From the cell containing the given text, extract its center point as (X, Y) coordinate. 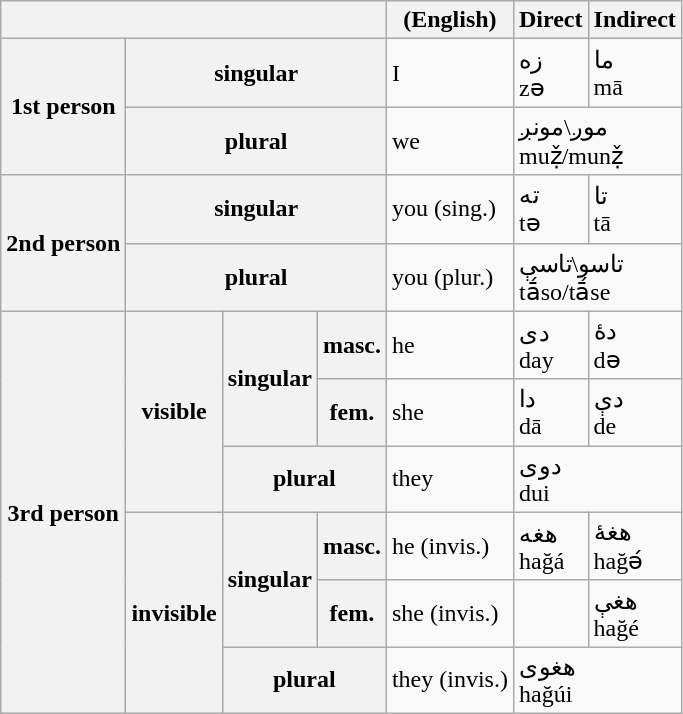
we (450, 141)
3rd person (64, 512)
دویdui (597, 480)
she (450, 412)
دیday (550, 345)
2nd person (64, 243)
تاtā (634, 209)
1st person (64, 107)
ماmā (634, 73)
داdā (550, 412)
زهzə (550, 73)
هغۀhağә́ (634, 546)
Direct (550, 20)
you (plur.) (450, 277)
هغېhağé (634, 614)
تهtə (550, 209)
Indirect (634, 20)
هغهhağá (550, 546)
visible (174, 412)
she (invis.) (450, 614)
دېde (634, 412)
invisible (174, 612)
they (450, 480)
دۀdə (634, 345)
he (invis.) (450, 546)
(English) (450, 20)
تاسو\تاسېtā́so/tā́se (597, 277)
they (invis.) (450, 680)
he (450, 345)
موږ\مونږmuẓ̌/munẓ̌ (597, 141)
I (450, 73)
you (sing.) (450, 209)
هغویhağúi (597, 680)
